Return [x, y] of the center of cell containing provided text 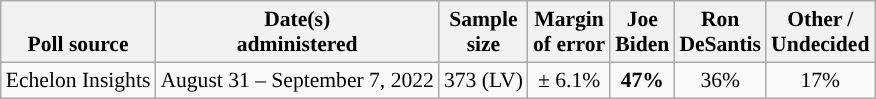
373 (LV) [484, 80]
± 6.1% [569, 80]
Other /Undecided [820, 32]
JoeBiden [642, 32]
Echelon Insights [78, 80]
47% [642, 80]
Samplesize [484, 32]
Date(s)administered [297, 32]
RonDeSantis [720, 32]
36% [720, 80]
Poll source [78, 32]
August 31 – September 7, 2022 [297, 80]
17% [820, 80]
Marginof error [569, 32]
